Detect which cell encompasses the target text, then output its (x, y) center coordinate. 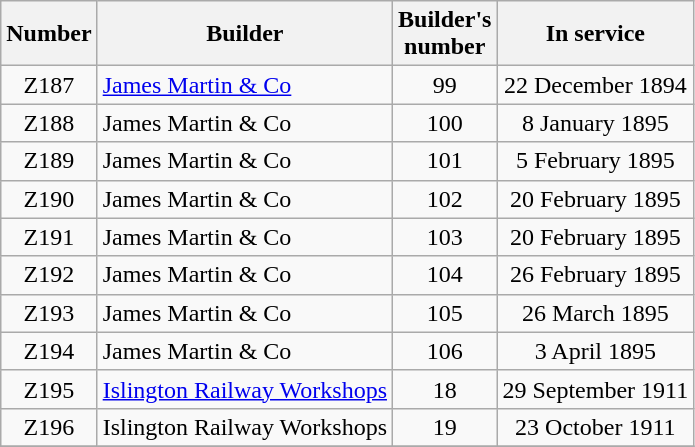
99 (445, 85)
Z192 (49, 275)
Z194 (49, 351)
103 (445, 237)
Z188 (49, 123)
Z191 (49, 237)
23 October 1911 (596, 427)
5 February 1895 (596, 161)
Z196 (49, 427)
18 (445, 389)
Z190 (49, 199)
26 February 1895 (596, 275)
Number (49, 34)
106 (445, 351)
Z195 (49, 389)
105 (445, 313)
104 (445, 275)
102 (445, 199)
3 April 1895 (596, 351)
29 September 1911 (596, 389)
Builder'snumber (445, 34)
Z189 (49, 161)
Z193 (49, 313)
8 January 1895 (596, 123)
19 (445, 427)
101 (445, 161)
100 (445, 123)
In service (596, 34)
26 March 1895 (596, 313)
22 December 1894 (596, 85)
Z187 (49, 85)
Builder (244, 34)
